Capture the cell that displays the provided text and extract its (X, Y) central coordinate. 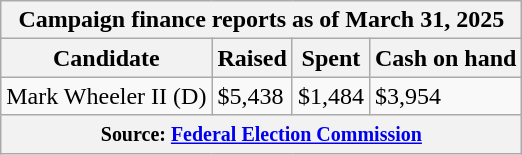
$3,954 (445, 96)
Raised (252, 58)
Cash on hand (445, 58)
Campaign finance reports as of March 31, 2025 (262, 20)
$1,484 (330, 96)
Candidate (106, 58)
Source: Federal Election Commission (262, 134)
Spent (330, 58)
Mark Wheeler II (D) (106, 96)
$5,438 (252, 96)
